Pinpoint the cell where the given text exists, returning its [X, Y] midpoint coordinate. 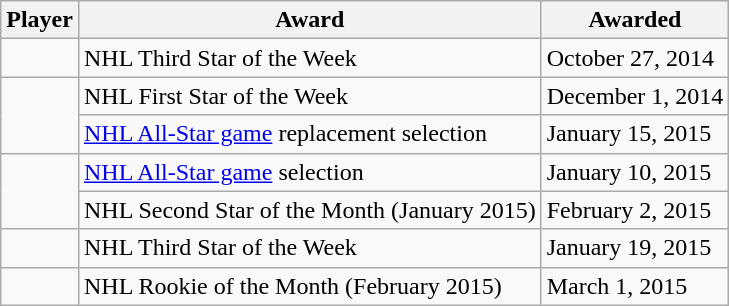
NHL Rookie of the Month (February 2015) [310, 286]
NHL First Star of the Week [310, 96]
March 1, 2015 [635, 286]
February 2, 2015 [635, 210]
January 19, 2015 [635, 248]
NHL All-Star game selection [310, 172]
January 10, 2015 [635, 172]
December 1, 2014 [635, 96]
NHL Second Star of the Month (January 2015) [310, 210]
October 27, 2014 [635, 58]
Award [310, 20]
NHL All-Star game replacement selection [310, 134]
January 15, 2015 [635, 134]
Player [40, 20]
Awarded [635, 20]
